Capture the cell that displays the provided text and extract its [X, Y] central coordinate. 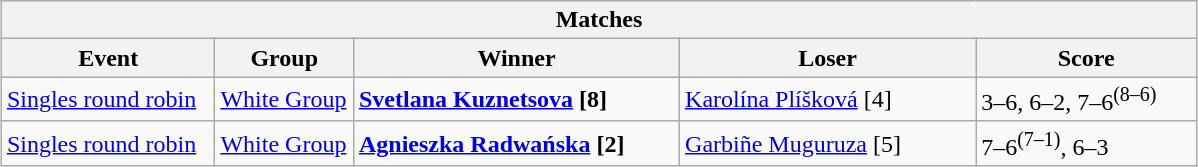
Event [108, 58]
3–6, 6–2, 7–6(8–6) [1086, 100]
Group [284, 58]
Karolína Plíšková [4] [828, 100]
Score [1086, 58]
7–6(7–1), 6–3 [1086, 144]
Winner [516, 58]
Agnieszka Radwańska [2] [516, 144]
Svetlana Kuznetsova [8] [516, 100]
Garbiñe Muguruza [5] [828, 144]
Matches [598, 20]
Loser [828, 58]
